Return (X, Y) of the center of cell containing provided text 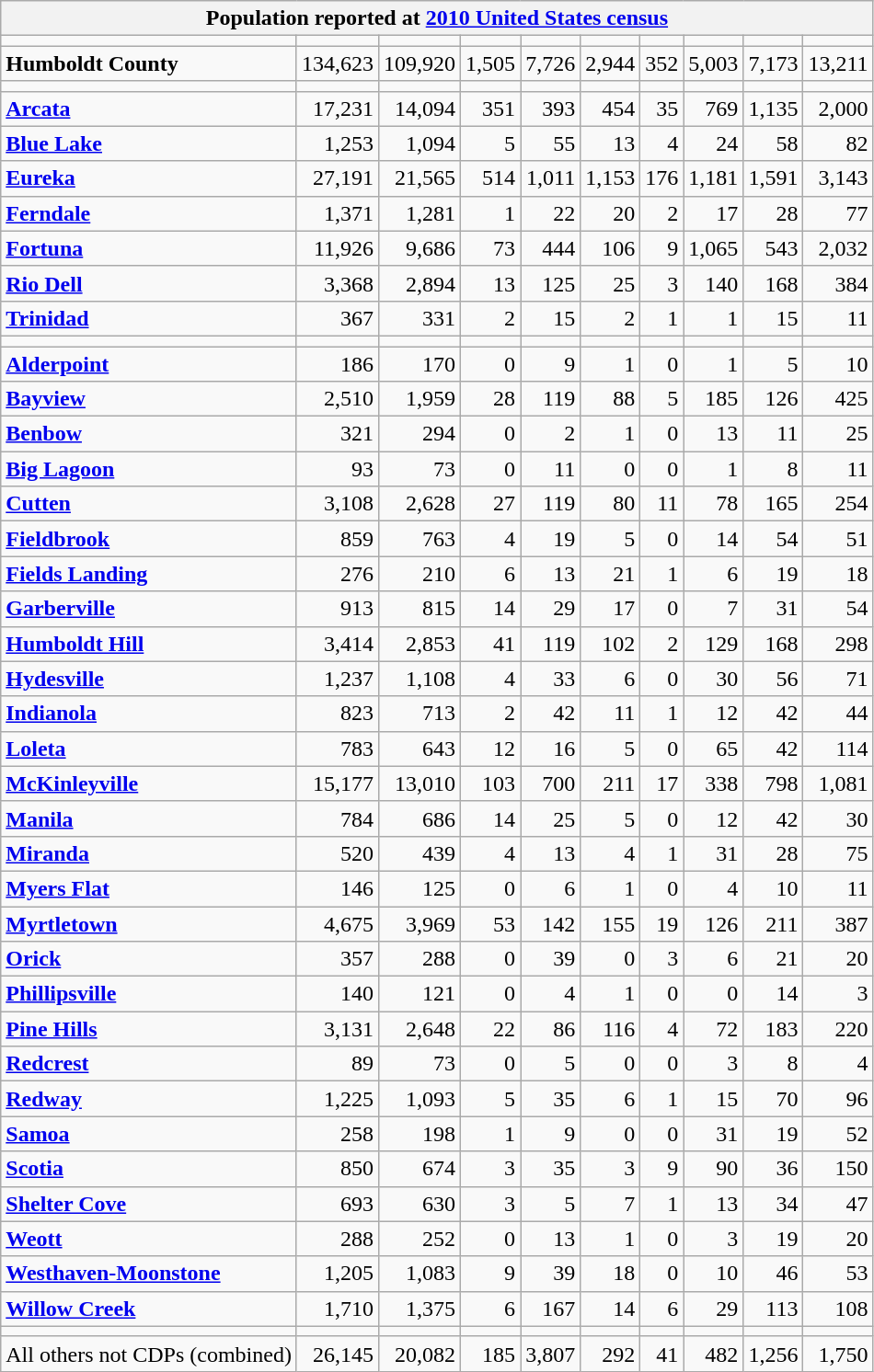
Weott (149, 1239)
Blue Lake (149, 143)
34 (773, 1204)
46 (773, 1274)
13,211 (838, 63)
1,135 (773, 109)
387 (838, 924)
88 (611, 399)
1,153 (611, 178)
1,093 (420, 1099)
90 (714, 1169)
186 (337, 363)
1,205 (337, 1274)
Fields Landing (149, 574)
13,010 (420, 783)
71 (838, 679)
134,623 (337, 63)
1,083 (420, 1274)
106 (611, 248)
482 (714, 1354)
700 (550, 783)
1,253 (337, 143)
16 (550, 749)
All others not CDPs (combined) (149, 1354)
Willow Creek (149, 1309)
Bayview (149, 399)
321 (337, 434)
2,032 (838, 248)
72 (714, 1029)
86 (550, 1029)
2,648 (420, 1029)
Samoa (149, 1134)
121 (420, 994)
1,011 (550, 178)
1,237 (337, 679)
82 (838, 143)
1,225 (337, 1099)
674 (420, 1169)
155 (611, 924)
7,173 (773, 63)
454 (611, 109)
Orick (149, 959)
McKinleyville (149, 783)
116 (611, 1029)
352 (662, 63)
1,371 (337, 213)
1,065 (714, 248)
56 (773, 679)
3,414 (337, 644)
15,177 (337, 783)
3,969 (420, 924)
Hydesville (149, 679)
3,143 (838, 178)
Fortuna (149, 248)
783 (337, 749)
Big Lagoon (149, 469)
Indianola (149, 714)
3,368 (337, 283)
693 (337, 1204)
298 (838, 644)
21,565 (420, 178)
Arcata (149, 109)
1,281 (420, 213)
114 (838, 749)
Population reported at 2010 United States census (437, 18)
142 (550, 924)
102 (611, 644)
1,505 (491, 63)
2,628 (420, 504)
859 (337, 539)
5,003 (714, 63)
183 (773, 1029)
129 (714, 644)
Scotia (149, 1169)
1,081 (838, 783)
Humboldt County (149, 63)
850 (337, 1169)
331 (420, 318)
Benbow (149, 434)
176 (662, 178)
Phillipsville (149, 994)
75 (838, 853)
113 (773, 1309)
103 (491, 783)
514 (491, 178)
Garberville (149, 609)
292 (611, 1354)
444 (550, 248)
763 (420, 539)
198 (420, 1134)
3,807 (550, 1354)
351 (491, 109)
367 (337, 318)
276 (337, 574)
520 (337, 853)
384 (838, 283)
338 (714, 783)
17,231 (337, 109)
1,710 (337, 1309)
2,894 (420, 283)
44 (838, 714)
798 (773, 783)
Rio Dell (149, 283)
Shelter Cove (149, 1204)
170 (420, 363)
1,256 (773, 1354)
51 (838, 539)
Westhaven-Moonstone (149, 1274)
252 (420, 1239)
1,591 (773, 178)
2,853 (420, 644)
7,726 (550, 63)
167 (550, 1309)
Humboldt Hill (149, 644)
258 (337, 1134)
4,675 (337, 924)
77 (838, 213)
2,944 (611, 63)
52 (838, 1134)
55 (550, 143)
33 (550, 679)
1,181 (714, 178)
9,686 (420, 248)
Myers Flat (149, 888)
Ferndale (149, 213)
220 (838, 1029)
27 (491, 504)
24 (714, 143)
357 (337, 959)
89 (337, 1064)
1,108 (420, 679)
96 (838, 1099)
108 (838, 1309)
109,920 (420, 63)
823 (337, 714)
2,510 (337, 399)
Trinidad (149, 318)
713 (420, 714)
14,094 (420, 109)
1,959 (420, 399)
165 (773, 504)
294 (420, 434)
913 (337, 609)
70 (773, 1099)
769 (714, 109)
78 (714, 504)
Miranda (149, 853)
Pine Hills (149, 1029)
Loleta (149, 749)
1,750 (838, 1354)
11,926 (337, 248)
Alderpoint (149, 363)
Eureka (149, 178)
686 (420, 818)
65 (714, 749)
815 (420, 609)
20,082 (420, 1354)
210 (420, 574)
254 (838, 504)
36 (773, 1169)
784 (337, 818)
630 (420, 1204)
543 (773, 248)
425 (838, 399)
26,145 (337, 1354)
27,191 (337, 178)
Cutten (149, 504)
1,375 (420, 1309)
Redcrest (149, 1064)
3,131 (337, 1029)
1,094 (420, 143)
Fieldbrook (149, 539)
47 (838, 1204)
93 (337, 469)
2,000 (838, 109)
Redway (149, 1099)
80 (611, 504)
Manila (149, 818)
439 (420, 853)
146 (337, 888)
393 (550, 109)
58 (773, 143)
643 (420, 749)
150 (838, 1169)
3,108 (337, 504)
Myrtletown (149, 924)
